Return [X, Y] of the center of cell containing provided text 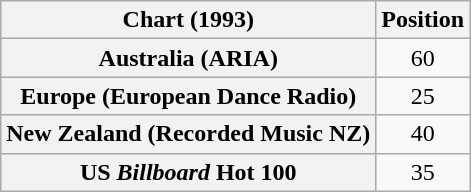
25 [423, 96]
Europe (European Dance Radio) [188, 96]
Chart (1993) [188, 20]
US Billboard Hot 100 [188, 172]
60 [423, 58]
New Zealand (Recorded Music NZ) [188, 134]
Australia (ARIA) [188, 58]
40 [423, 134]
35 [423, 172]
Position [423, 20]
